Return the [x, y] coordinate for the center point of the cell that contains the specified text.  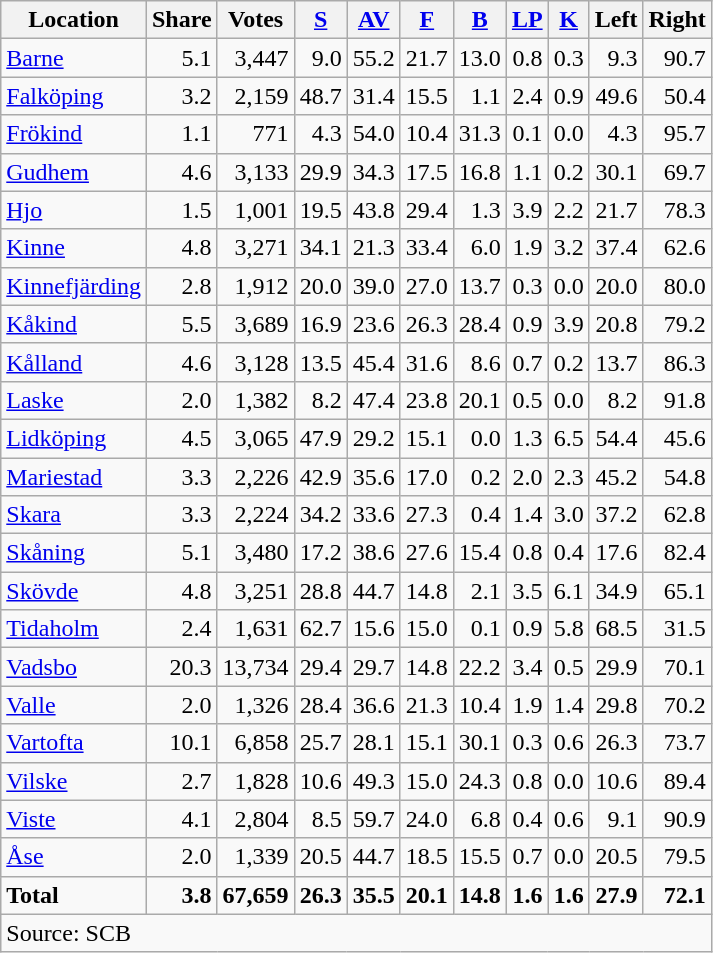
2.8 [182, 286]
16.8 [480, 172]
54.8 [677, 477]
5.5 [182, 324]
38.6 [374, 553]
Hjo [74, 210]
23.6 [374, 324]
34.1 [320, 248]
3,689 [256, 324]
35.5 [374, 895]
2.2 [568, 210]
10.1 [182, 743]
Valle [74, 705]
82.4 [677, 553]
1,326 [256, 705]
Tidaholm [74, 629]
Source: SCB [356, 933]
27.3 [426, 515]
9.1 [616, 819]
F [426, 20]
Åse [74, 857]
Falköping [74, 96]
28.8 [320, 591]
Right [677, 20]
43.8 [374, 210]
S [320, 20]
3,133 [256, 172]
34.9 [616, 591]
47.9 [320, 438]
4.5 [182, 438]
29.7 [374, 667]
3,065 [256, 438]
B [480, 20]
31.4 [374, 96]
1,912 [256, 286]
67,659 [256, 895]
49.3 [374, 781]
Kålland [74, 362]
47.4 [374, 400]
Vilske [74, 781]
36.6 [374, 705]
6.5 [568, 438]
Location [74, 20]
49.6 [616, 96]
Skara [74, 515]
27.9 [616, 895]
54.4 [616, 438]
86.3 [677, 362]
24.0 [426, 819]
13.0 [480, 58]
3,447 [256, 58]
27.0 [426, 286]
Kinne [74, 248]
31.6 [426, 362]
2,804 [256, 819]
2,159 [256, 96]
Skåning [74, 553]
1,382 [256, 400]
48.7 [320, 96]
70.1 [677, 667]
42.9 [320, 477]
19.5 [320, 210]
8.6 [480, 362]
3.0 [568, 515]
5.8 [568, 629]
Frökind [74, 134]
20.8 [616, 324]
2.3 [568, 477]
35.6 [374, 477]
70.2 [677, 705]
3.8 [182, 895]
17.0 [426, 477]
65.1 [677, 591]
K [568, 20]
Share [182, 20]
Kåkind [74, 324]
3,251 [256, 591]
3.5 [527, 591]
Lidköping [74, 438]
33.6 [374, 515]
18.5 [426, 857]
4.1 [182, 819]
31.5 [677, 629]
1,828 [256, 781]
28.1 [374, 743]
6.1 [568, 591]
62.7 [320, 629]
Barne [74, 58]
20.3 [182, 667]
45.4 [374, 362]
LP [527, 20]
3,128 [256, 362]
59.7 [374, 819]
55.2 [374, 58]
Mariestad [74, 477]
Vartofta [74, 743]
23.8 [426, 400]
AV [374, 20]
79.2 [677, 324]
95.7 [677, 134]
89.4 [677, 781]
9.3 [616, 58]
9.0 [320, 58]
73.7 [677, 743]
Viste [74, 819]
78.3 [677, 210]
2.1 [480, 591]
16.9 [320, 324]
33.4 [426, 248]
17.6 [616, 553]
68.5 [616, 629]
54.0 [374, 134]
39.0 [374, 286]
90.7 [677, 58]
17.2 [320, 553]
3,271 [256, 248]
771 [256, 134]
50.4 [677, 96]
45.2 [616, 477]
Left [616, 20]
34.2 [320, 515]
62.8 [677, 515]
1,001 [256, 210]
13.5 [320, 362]
69.7 [677, 172]
Skövde [74, 591]
15.6 [374, 629]
27.6 [426, 553]
90.9 [677, 819]
2,226 [256, 477]
6.0 [480, 248]
3,480 [256, 553]
Votes [256, 20]
2.7 [182, 781]
1.5 [182, 210]
1,339 [256, 857]
Kinnefjärding [74, 286]
Total [74, 895]
2,224 [256, 515]
Gudhem [74, 172]
29.2 [374, 438]
91.8 [677, 400]
80.0 [677, 286]
37.4 [616, 248]
62.6 [677, 248]
6,858 [256, 743]
24.3 [480, 781]
29.8 [616, 705]
13,734 [256, 667]
8.5 [320, 819]
79.5 [677, 857]
Vadsbo [74, 667]
25.7 [320, 743]
1,631 [256, 629]
22.2 [480, 667]
17.5 [426, 172]
3.4 [527, 667]
31.3 [480, 134]
34.3 [374, 172]
45.6 [677, 438]
37.2 [616, 515]
Laske [74, 400]
6.8 [480, 819]
15.4 [480, 553]
72.1 [677, 895]
